Identify which cell holds the provided text, then report its (X, Y) central coordinate. 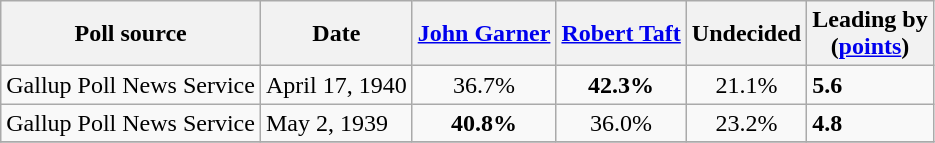
42.3% (621, 85)
5.6 (870, 85)
April 17, 1940 (336, 85)
Undecided (746, 34)
23.2% (746, 123)
Robert Taft (621, 34)
40.8% (484, 123)
4.8 (870, 123)
Poll source (131, 34)
36.0% (621, 123)
Date (336, 34)
Leading by(points) (870, 34)
21.1% (746, 85)
May 2, 1939 (336, 123)
John Garner (484, 34)
36.7% (484, 85)
